Extract the [X, Y] coordinate from the center of the cell holding the provided text.  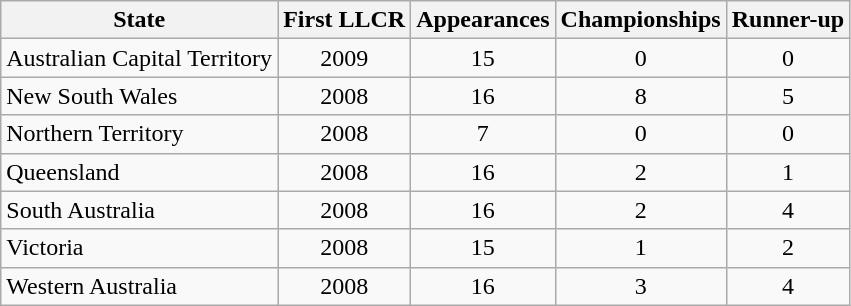
7 [483, 134]
Appearances [483, 20]
Queensland [140, 172]
Western Australia [140, 286]
8 [640, 96]
3 [640, 286]
South Australia [140, 210]
2009 [344, 58]
Championships [640, 20]
First LLCR [344, 20]
Australian Capital Territory [140, 58]
5 [788, 96]
New South Wales [140, 96]
Northern Territory [140, 134]
Victoria [140, 248]
State [140, 20]
Runner-up [788, 20]
